Return [x, y] of the center of cell containing provided text 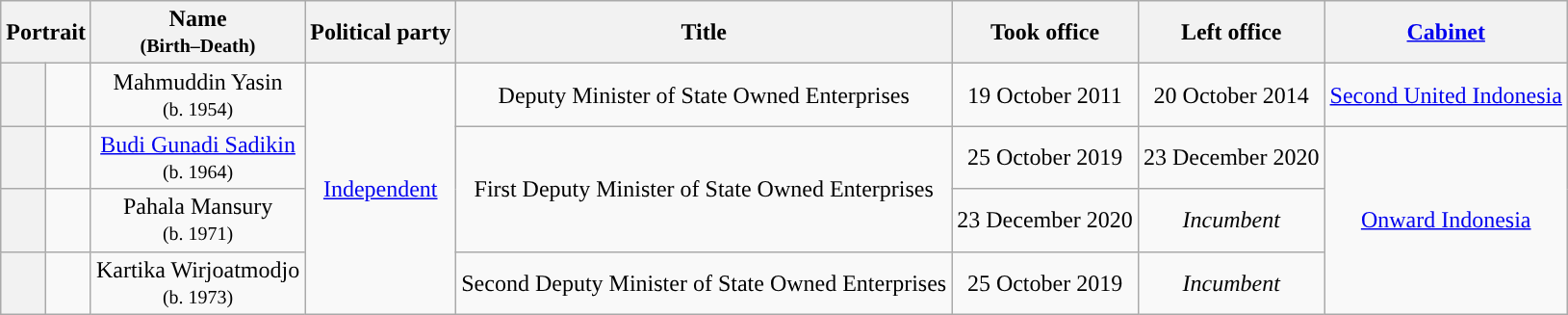
20 October 2014 [1231, 94]
Cabinet [1446, 33]
Kartika Wirjoatmodjo(b. 1973) [197, 283]
Pahala Mansury(b. 1971) [197, 220]
Budi Gunadi Sadikin(b. 1964) [197, 158]
Took office [1045, 33]
Title [705, 33]
First Deputy Minister of State Owned Enterprises [705, 189]
Name(Birth–Death) [197, 33]
19 October 2011 [1045, 94]
Second Deputy Minister of State Owned Enterprises [705, 283]
Portrait [46, 33]
Onward Indonesia [1446, 220]
Second United Indonesia [1446, 94]
Left office [1231, 33]
Independent [381, 189]
Deputy Minister of State Owned Enterprises [705, 94]
Mahmuddin Yasin(b. 1954) [197, 94]
Political party [381, 33]
